Detect which cell encompasses the target text, then output its (x, y) center coordinate. 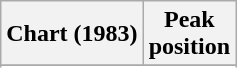
Peakposition (189, 34)
Chart (1983) (72, 34)
